Determine the (x, y) coordinate at the center of the cell enclosing the given text.  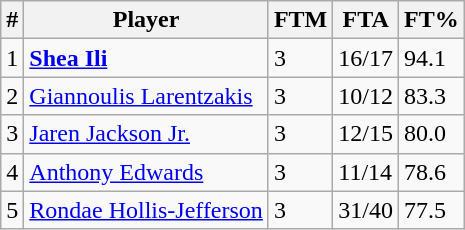
4 (12, 172)
5 (12, 210)
16/17 (366, 58)
1 (12, 58)
10/12 (366, 96)
83.3 (432, 96)
80.0 (432, 134)
2 (12, 96)
Jaren Jackson Jr. (146, 134)
Anthony Edwards (146, 172)
94.1 (432, 58)
78.6 (432, 172)
Rondae Hollis-Jefferson (146, 210)
# (12, 20)
Shea Ili (146, 58)
FTM (300, 20)
FTA (366, 20)
FT% (432, 20)
11/14 (366, 172)
12/15 (366, 134)
31/40 (366, 210)
77.5 (432, 210)
Player (146, 20)
Giannoulis Larentzakis (146, 96)
